Extract the [x, y] coordinate from the center of the cell holding the provided text.  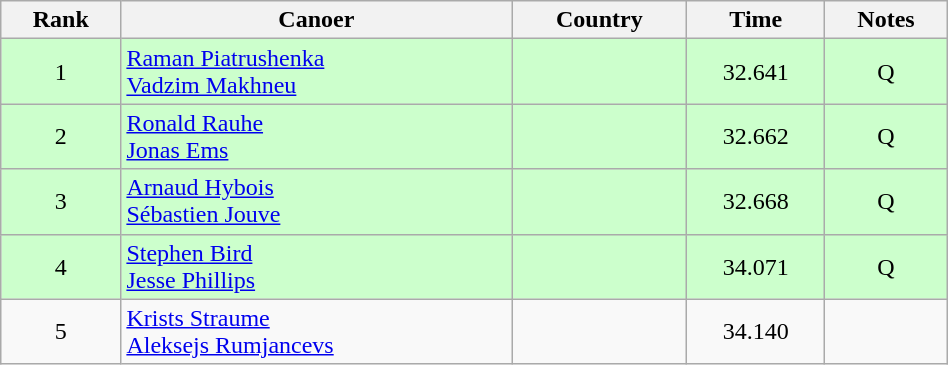
34.071 [756, 266]
4 [61, 266]
Arnaud HyboisSébastien Jouve [316, 202]
32.641 [756, 72]
32.668 [756, 202]
Canoer [316, 20]
3 [61, 202]
Krists StraumeAleksejs Rumjancevs [316, 332]
5 [61, 332]
Stephen BirdJesse Phillips [316, 266]
Ronald RauheJonas Ems [316, 136]
2 [61, 136]
32.662 [756, 136]
34.140 [756, 332]
Rank [61, 20]
Raman PiatrushenkaVadzim Makhneu [316, 72]
Notes [886, 20]
Country [600, 20]
1 [61, 72]
Time [756, 20]
